Scan for the cell matching the given text and deliver its [X, Y] coordinate at center. 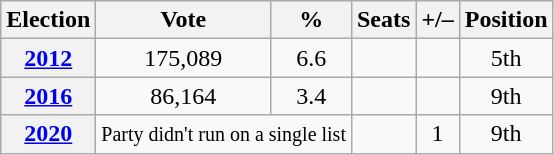
Party didn't run on a single list [224, 134]
5th [506, 58]
2012 [48, 58]
2016 [48, 96]
Position [506, 20]
% [312, 20]
Vote [184, 20]
6.6 [312, 58]
86,164 [184, 96]
1 [438, 134]
Election [48, 20]
+/– [438, 20]
3.4 [312, 96]
2020 [48, 134]
175,089 [184, 58]
Seats [383, 20]
